From the cell containing the given text, extract its center point as (X, Y) coordinate. 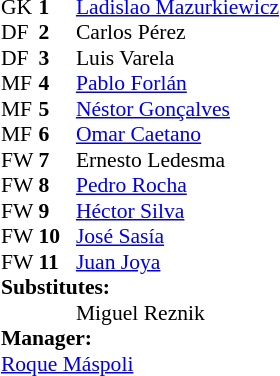
Carlos Pérez (178, 33)
11 (57, 262)
Ernesto Ledesma (178, 160)
4 (57, 83)
5 (57, 109)
6 (57, 135)
9 (57, 211)
Miguel Reznik (178, 313)
Pablo Forlán (178, 83)
3 (57, 58)
Juan Joya (178, 262)
José Sasía (178, 237)
7 (57, 160)
Pedro Rocha (178, 185)
8 (57, 185)
Omar Caetano (178, 135)
Substitutes: (140, 287)
Manager: (140, 339)
Héctor Silva (178, 211)
2 (57, 33)
Néstor Gonçalves (178, 109)
Luis Varela (178, 58)
10 (57, 237)
